From the cell containing the given text, extract its center point as [x, y] coordinate. 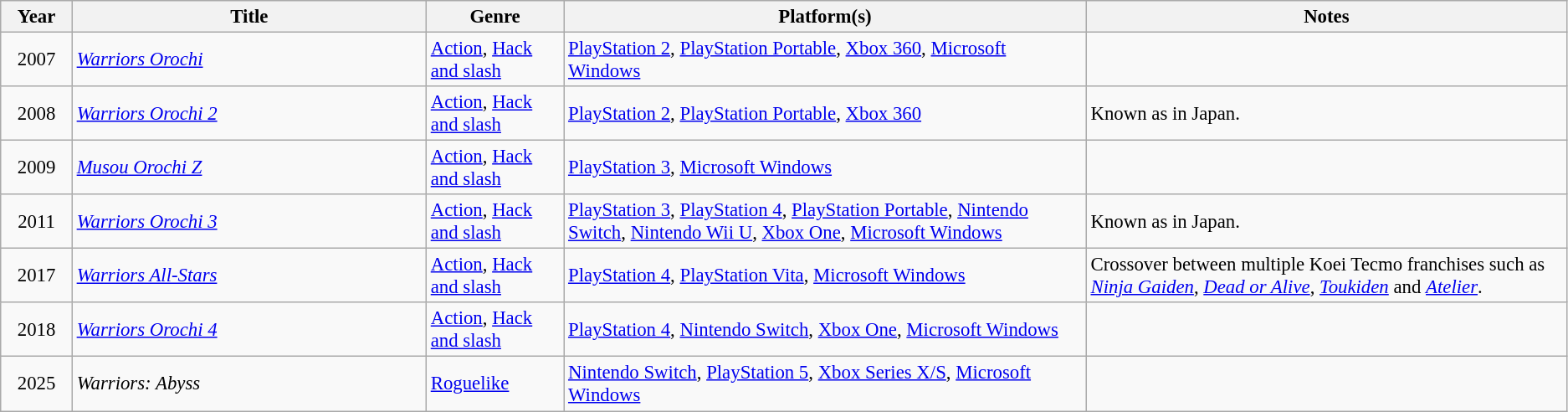
Roguelike [494, 384]
Warriors Orochi 3 [249, 221]
Genre [494, 17]
Notes [1326, 17]
Year [37, 17]
2018 [37, 330]
PlayStation 4, PlayStation Vita, Microsoft Windows [825, 276]
PlayStation 2, PlayStation Portable, Xbox 360 [825, 114]
2017 [37, 276]
2009 [37, 167]
2025 [37, 384]
Warriors: Abyss [249, 384]
Nintendo Switch, PlayStation 5, Xbox Series X/S, Microsoft Windows [825, 384]
PlayStation 3, Microsoft Windows [825, 167]
PlayStation 4, Nintendo Switch, Xbox One, Microsoft Windows [825, 330]
Warriors Orochi 4 [249, 330]
Title [249, 17]
PlayStation 2, PlayStation Portable, Xbox 360, Microsoft Windows [825, 60]
Musou Orochi Z [249, 167]
Crossover between multiple Koei Tecmo franchises such as Ninja Gaiden, Dead or Alive, Toukiden and Atelier. [1326, 276]
2011 [37, 221]
Platform(s) [825, 17]
PlayStation 3, PlayStation 4, PlayStation Portable, Nintendo Switch, Nintendo Wii U, Xbox One, Microsoft Windows [825, 221]
Warriors All-Stars [249, 276]
Warriors Orochi 2 [249, 114]
Warriors Orochi [249, 60]
2008 [37, 114]
2007 [37, 60]
